Determine the [x, y] coordinate at the center of the cell enclosing the given text.  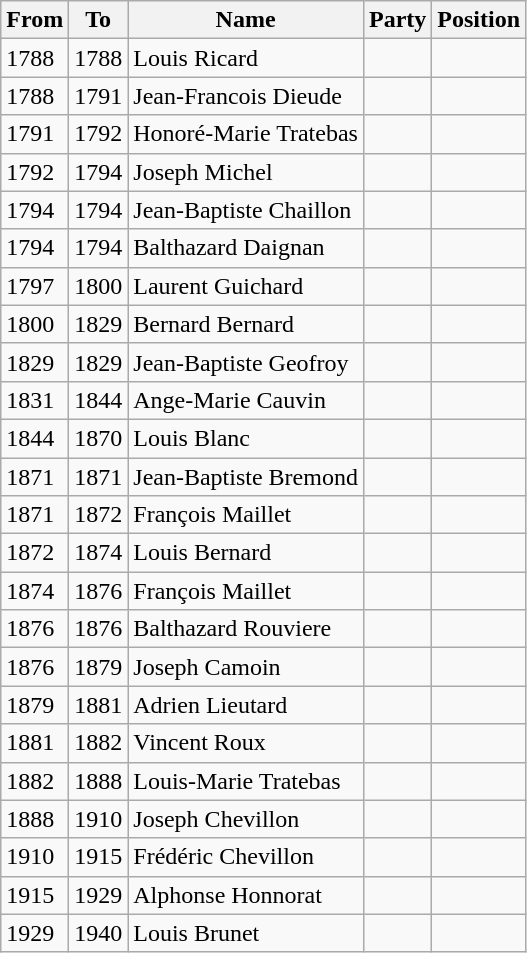
1870 [98, 438]
Balthazard Daignan [246, 248]
Honoré-Marie Tratebas [246, 134]
Louis-Marie Tratebas [246, 781]
Laurent Guichard [246, 286]
Jean-Baptiste Chaillon [246, 210]
Louis Bernard [246, 553]
Alphonse Honnorat [246, 895]
1797 [35, 286]
Ange-Marie Cauvin [246, 400]
Joseph Michel [246, 172]
Louis Brunet [246, 933]
Balthazard Rouviere [246, 629]
Jean-Francois Dieude [246, 96]
To [98, 20]
Party [397, 20]
Vincent Roux [246, 743]
Bernard Bernard [246, 324]
1831 [35, 400]
Louis Ricard [246, 58]
Jean-Baptiste Bremond [246, 477]
Jean-Baptiste Geofroy [246, 362]
From [35, 20]
Name [246, 20]
Joseph Camoin [246, 667]
Frédéric Chevillon [246, 857]
Position [479, 20]
Adrien Lieutard [246, 705]
1940 [98, 933]
Joseph Chevillon [246, 819]
Louis Blanc [246, 438]
